Return the [X, Y] coordinate for the center point of the cell that contains the specified text.  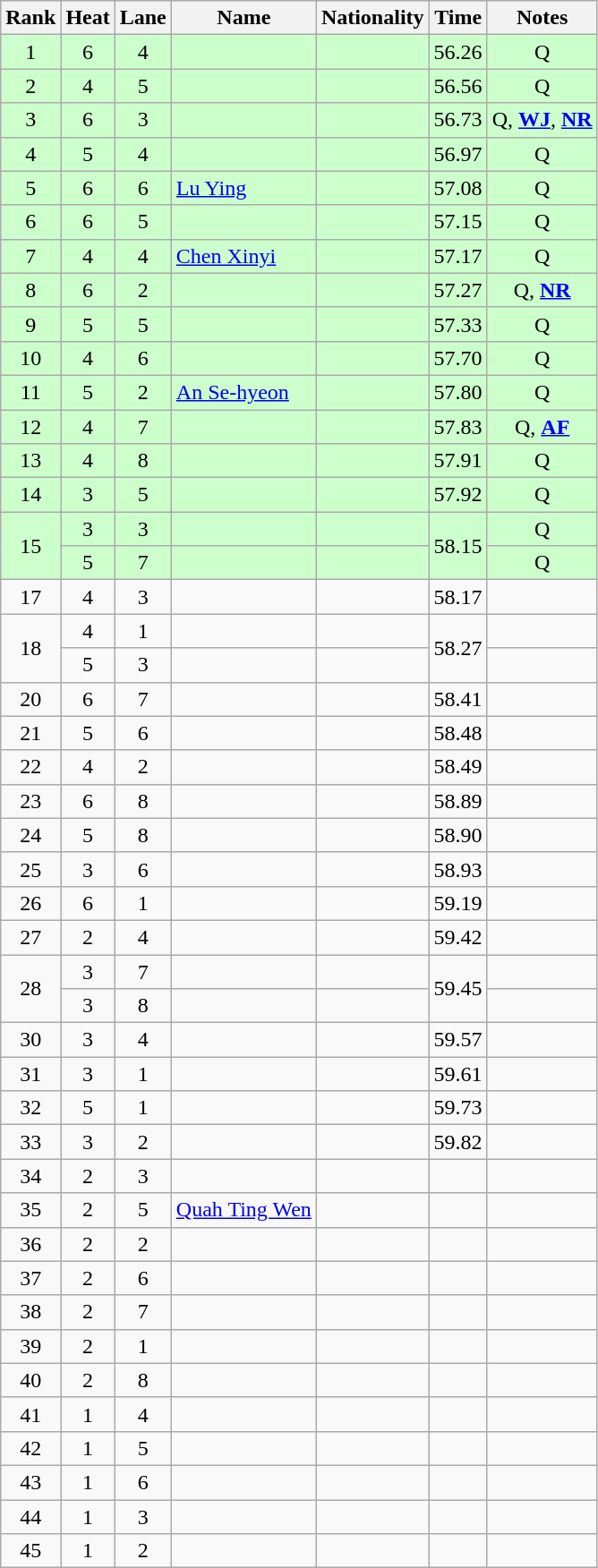
59.82 [458, 1142]
38 [30, 1312]
57.92 [458, 495]
18 [30, 648]
36 [30, 1244]
Time [458, 18]
Heat [88, 18]
25 [30, 869]
40 [30, 1380]
24 [30, 835]
Q, AF [542, 427]
59.73 [458, 1108]
56.73 [458, 120]
59.42 [458, 937]
An Se-hyeon [243, 392]
32 [30, 1108]
44 [30, 1517]
Q, NR [542, 290]
59.45 [458, 988]
17 [30, 597]
Lu Ying [243, 188]
41 [30, 1414]
59.57 [458, 1040]
9 [30, 324]
57.15 [458, 222]
58.93 [458, 869]
31 [30, 1074]
Rank [30, 18]
58.15 [458, 546]
12 [30, 427]
20 [30, 699]
28 [30, 988]
58.17 [458, 597]
21 [30, 733]
57.91 [458, 461]
39 [30, 1346]
58.90 [458, 835]
58.49 [458, 767]
15 [30, 546]
34 [30, 1176]
57.33 [458, 324]
57.80 [458, 392]
59.61 [458, 1074]
30 [30, 1040]
57.08 [458, 188]
43 [30, 1482]
10 [30, 358]
56.26 [458, 52]
57.70 [458, 358]
59.19 [458, 903]
37 [30, 1278]
Lane [143, 18]
Chen Xinyi [243, 256]
23 [30, 801]
57.17 [458, 256]
57.27 [458, 290]
27 [30, 937]
56.97 [458, 154]
58.41 [458, 699]
11 [30, 392]
56.56 [458, 86]
58.27 [458, 648]
45 [30, 1551]
Notes [542, 18]
26 [30, 903]
13 [30, 461]
Q, WJ, NR [542, 120]
58.48 [458, 733]
35 [30, 1210]
22 [30, 767]
Name [243, 18]
Quah Ting Wen [243, 1210]
58.89 [458, 801]
Nationality [372, 18]
57.83 [458, 427]
14 [30, 495]
33 [30, 1142]
42 [30, 1448]
